Provide the [x, y] coordinate of the cell's center where the given text is located.  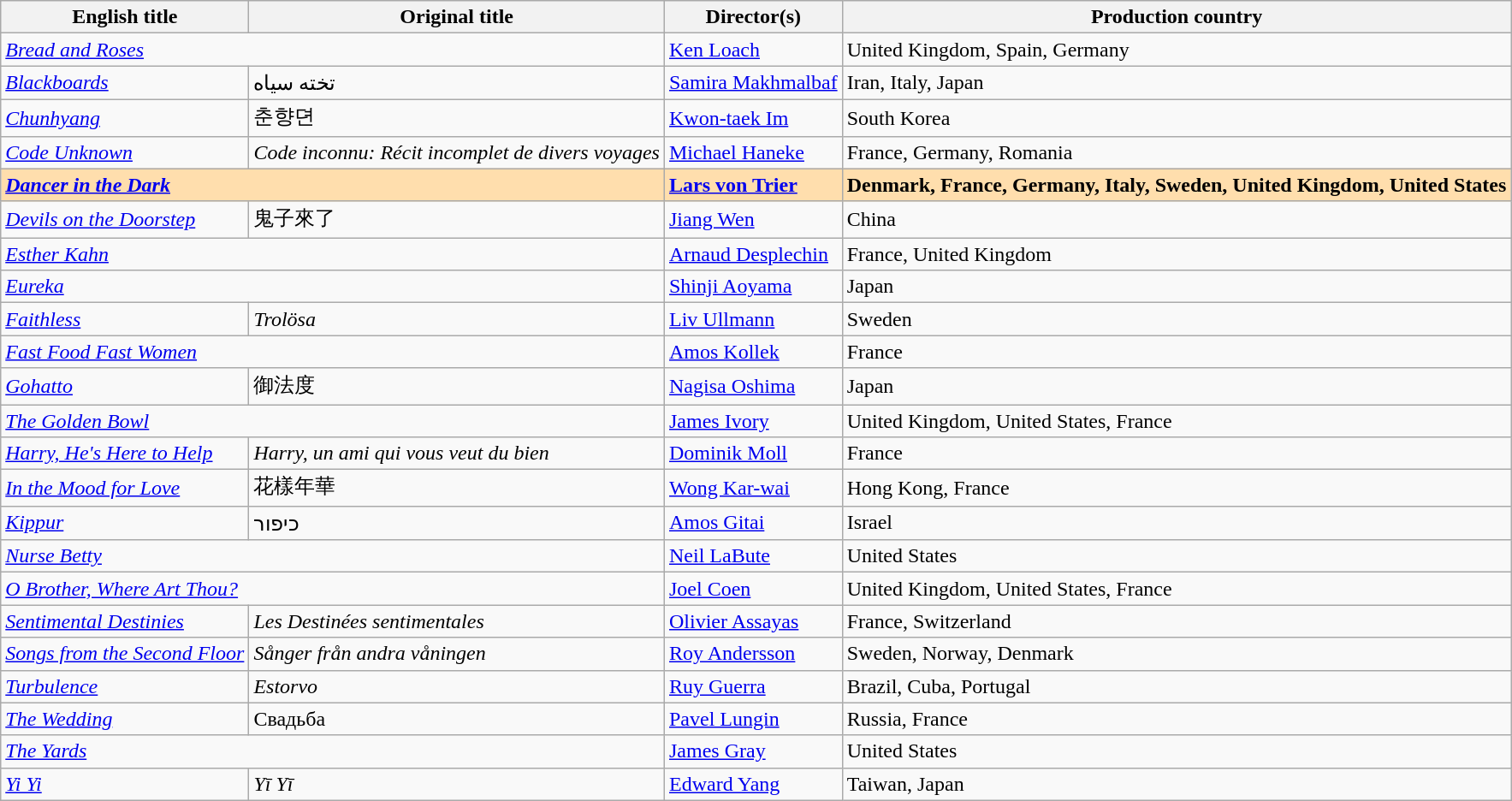
Lars von Trier [753, 185]
Eureka [333, 287]
Kippur [125, 523]
Devils on the Doorstep [125, 219]
United Kingdom, Spain, Germany [1177, 50]
Chunhyang [125, 118]
Fast Food Fast Women [333, 352]
כיפור [457, 523]
Sånger från andra våningen [457, 654]
O Brother, Where Art Thou? [333, 589]
花樣年華 [457, 488]
Gohatto [125, 387]
Code inconnu: Récit incomplet de divers voyages [457, 152]
Sweden, Norway, Denmark [1177, 654]
Dancer in the Dark [333, 185]
Edward Yang [753, 784]
Neil LaBute [753, 556]
The Wedding [125, 719]
Bread and Roses [333, 50]
Harry, He's Here to Help [125, 454]
Olivier Assayas [753, 621]
Turbulence [125, 686]
James Ivory [753, 420]
Amos Gitai [753, 523]
France, Germany, Romania [1177, 152]
China [1177, 219]
The Yards [333, 751]
Director(s) [753, 17]
In the Mood for Love [125, 488]
Ken Loach [753, 50]
Pavel Lungin [753, 719]
Liv Ullmann [753, 319]
English title [125, 17]
Amos Kollek [753, 352]
Estorvo [457, 686]
Nagisa Oshima [753, 387]
Jiang Wen [753, 219]
Arnaud Desplechin [753, 254]
تخته سیاه [457, 83]
France, United Kingdom [1177, 254]
鬼子來了 [457, 219]
Dominik Moll [753, 454]
춘향뎐 [457, 118]
South Korea [1177, 118]
Hong Kong, France [1177, 488]
Roy Andersson [753, 654]
Yī Yī [457, 784]
Israel [1177, 523]
Samira Makhmalbaf [753, 83]
Harry, un ami qui vous veut du bien [457, 454]
France, Switzerland [1177, 621]
Denmark, France, Germany, Italy, Sweden, United Kingdom, United States [1177, 185]
Code Unknown [125, 152]
Les Destinées sentimentales [457, 621]
Yi Yi [125, 784]
Blackboards [125, 83]
Joel Coen [753, 589]
Shinji Aoyama [753, 287]
James Gray [753, 751]
御法度 [457, 387]
Kwon-taek Im [753, 118]
Sweden [1177, 319]
The Golden Bowl [333, 420]
Esther Kahn [333, 254]
Nurse Betty [333, 556]
Trolösa [457, 319]
Russia, France [1177, 719]
Taiwan, Japan [1177, 784]
Iran, Italy, Japan [1177, 83]
Sentimental Destinies [125, 621]
Brazil, Cuba, Portugal [1177, 686]
Wong Kar-wai [753, 488]
Original title [457, 17]
Michael Haneke [753, 152]
Production country [1177, 17]
Свадьба [457, 719]
Songs from the Second Floor [125, 654]
Ruy Guerra [753, 686]
Faithless [125, 319]
